Capture the cell that displays the provided text and extract its [x, y] central coordinate. 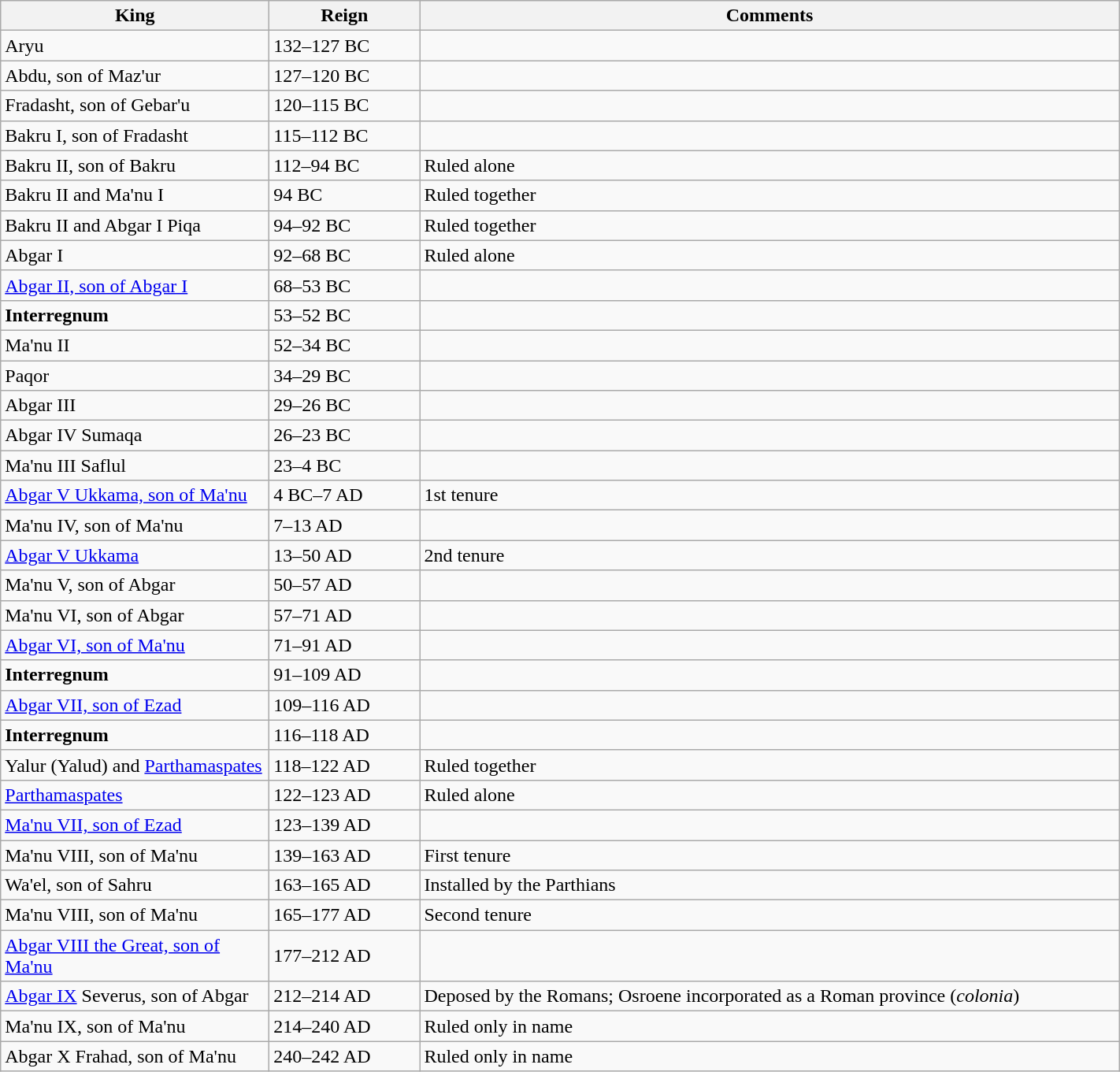
132–127 BC [345, 46]
Second tenure [770, 915]
57–71 AD [345, 615]
1st tenure [770, 495]
13–50 AD [345, 555]
Abgar V Ukkama [135, 555]
163–165 AD [345, 885]
23–4 BC [345, 466]
Ma'nu VII, son of Ezad [135, 825]
Ma'nu VI, son of Abgar [135, 615]
Abgar III [135, 406]
53–52 BC [345, 315]
King [135, 16]
71–91 AD [345, 645]
First tenure [770, 855]
94–92 BC [345, 225]
Bakru II, son of Bakru [135, 165]
214–240 AD [345, 1026]
Abgar IX Severus, son of Abgar [135, 996]
Abgar X Frahad, son of Ma'nu [135, 1056]
Fradasht, son of Gebar'u [135, 106]
Abgar V Ukkama, son of Ma'nu [135, 495]
115–112 BC [345, 135]
Ma'nu III Saflul [135, 466]
Abdu, son of Maz'ur [135, 76]
Abgar II, son of Abgar I [135, 285]
Parthamaspates [135, 795]
Bakru I, son of Fradasht [135, 135]
26–23 BC [345, 436]
7–13 AD [345, 525]
Aryu [135, 46]
123–139 AD [345, 825]
Ma'nu V, son of Abgar [135, 585]
Deposed by the Romans; Osroene incorporated as a Roman province (colonia) [770, 996]
127–120 BC [345, 76]
Abgar VIII the Great, son of Ma'nu [135, 956]
Bakru II and Abgar I Piqa [135, 225]
91–109 AD [345, 675]
4 BC–7 AD [345, 495]
Installed by the Parthians [770, 885]
52–34 BC [345, 345]
Abgar IV Sumaqa [135, 436]
112–94 BC [345, 165]
Wa'el, son of Sahru [135, 885]
68–53 BC [345, 285]
Abgar VII, son of Ezad [135, 705]
94 BC [345, 195]
139–163 AD [345, 855]
240–242 AD [345, 1056]
Yalur (Yalud) and Parthamaspates [135, 765]
165–177 AD [345, 915]
92–68 BC [345, 255]
116–118 AD [345, 735]
177–212 AD [345, 956]
Abgar VI, son of Ma'nu [135, 645]
Ma'nu IX, son of Ma'nu [135, 1026]
Bakru II and Ma'nu I [135, 195]
Abgar I [135, 255]
2nd tenure [770, 555]
Ma'nu II [135, 345]
Reign [345, 16]
Comments [770, 16]
120–115 BC [345, 106]
212–214 AD [345, 996]
34–29 BC [345, 376]
Ma'nu IV, son of Ma'nu [135, 525]
50–57 AD [345, 585]
Paqor [135, 376]
118–122 AD [345, 765]
109–116 AD [345, 705]
122–123 AD [345, 795]
29–26 BC [345, 406]
